Search for the cell housing the specified text and yield its (x, y) center coordinate. 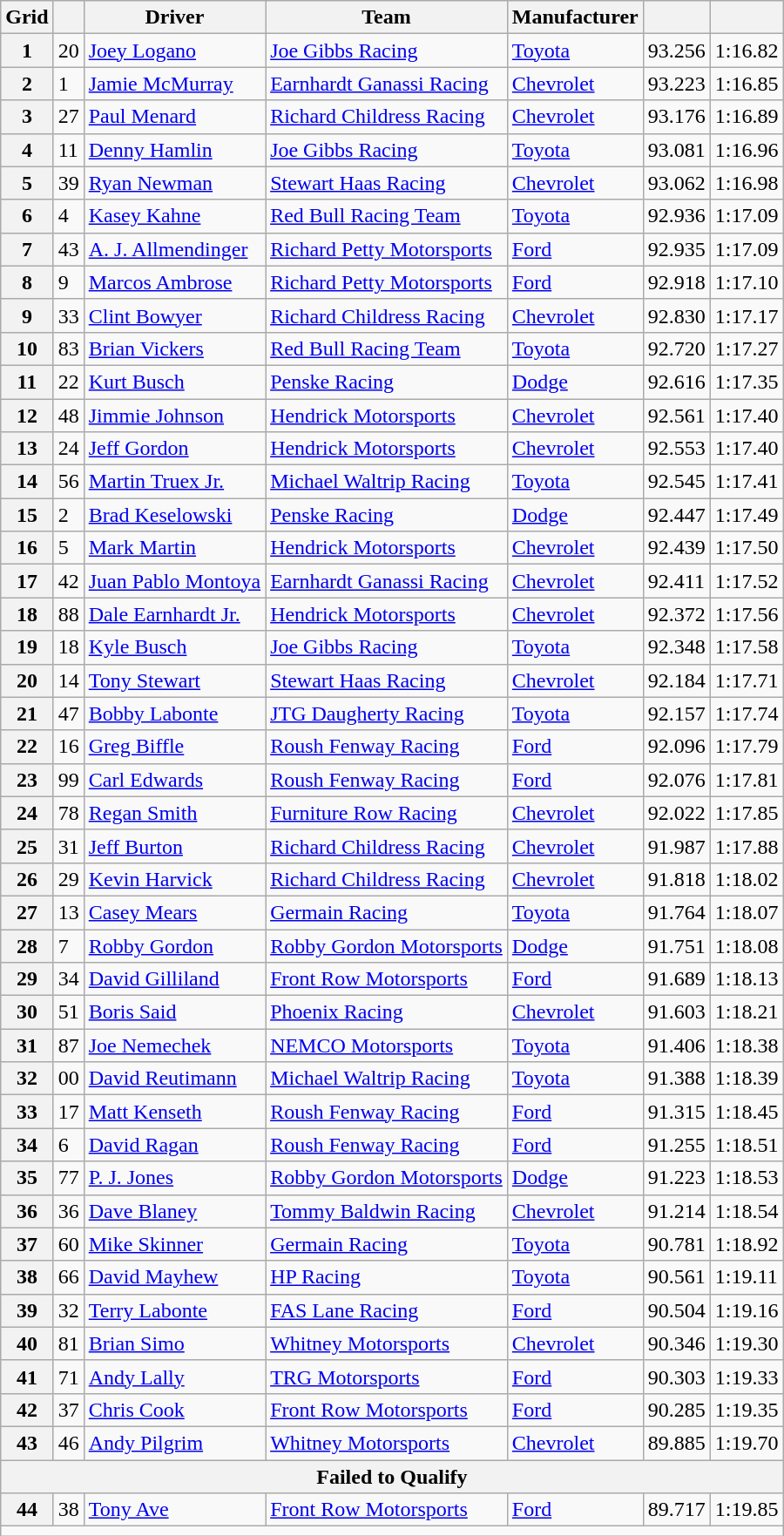
1:18.53 (747, 1178)
41 (27, 1377)
Dale Earnhardt Jr. (174, 614)
Jamie McMurray (174, 84)
90.285 (676, 1410)
NEMCO Motorsports (387, 1045)
3 (27, 117)
19 (27, 647)
1:18.45 (747, 1112)
92.936 (676, 216)
Clint Bowyer (174, 315)
92.411 (676, 581)
92.918 (676, 282)
1:17.52 (747, 581)
1:17.17 (747, 315)
92.545 (676, 482)
1:17.79 (747, 747)
90.346 (676, 1343)
Robby Gordon (174, 945)
91.214 (676, 1211)
87 (68, 1045)
92.553 (676, 449)
Andy Lally (174, 1377)
Brad Keselowski (174, 515)
1:17.58 (747, 647)
89.885 (676, 1443)
8 (27, 282)
P. J. Jones (174, 1178)
1:18.21 (747, 1012)
00 (68, 1079)
TRG Motorsports (387, 1377)
Jeff Gordon (174, 449)
1:18.07 (747, 912)
Kevin Harvick (174, 879)
Joey Logano (174, 51)
Brian Vickers (174, 348)
A. J. Allmendinger (174, 249)
1:17.49 (747, 515)
48 (68, 416)
Carl Edwards (174, 780)
1:18.39 (747, 1079)
47 (68, 714)
1:16.98 (747, 183)
David Mayhew (174, 1277)
92.184 (676, 680)
92.022 (676, 813)
93.081 (676, 150)
91.255 (676, 1145)
44 (27, 1510)
1:18.51 (747, 1145)
25 (27, 846)
Phoenix Racing (387, 1012)
Grid (27, 17)
Jeff Burton (174, 846)
93.223 (676, 84)
77 (68, 1178)
30 (27, 1012)
1:17.56 (747, 614)
Manufacturer (575, 17)
28 (27, 945)
99 (68, 780)
1:17.81 (747, 780)
92.439 (676, 548)
1:17.41 (747, 482)
Mike Skinner (174, 1244)
Brian Simo (174, 1343)
Andy Pilgrim (174, 1443)
12 (27, 416)
1:19.70 (747, 1443)
92.616 (676, 382)
91.751 (676, 945)
91.764 (676, 912)
Ryan Newman (174, 183)
1:19.30 (747, 1343)
Terry Labonte (174, 1310)
40 (27, 1343)
78 (68, 813)
92.157 (676, 714)
1:19.33 (747, 1377)
1:18.38 (747, 1045)
1:19.11 (747, 1277)
FAS Lane Racing (387, 1310)
JTG Daugherty Racing (387, 714)
Furniture Row Racing (387, 813)
66 (68, 1277)
91.223 (676, 1178)
HP Racing (387, 1277)
1:19.16 (747, 1310)
1:18.02 (747, 879)
Boris Said (174, 1012)
Martin Truex Jr. (174, 482)
91.689 (676, 979)
1:17.74 (747, 714)
93.062 (676, 183)
81 (68, 1343)
Regan Smith (174, 813)
Tony Stewart (174, 680)
92.935 (676, 249)
1:19.85 (747, 1510)
93.176 (676, 117)
71 (68, 1377)
Joe Nemechek (174, 1045)
Tommy Baldwin Racing (387, 1211)
1:18.08 (747, 945)
92.348 (676, 647)
91.818 (676, 879)
1:17.85 (747, 813)
Denny Hamlin (174, 150)
89.717 (676, 1510)
88 (68, 614)
51 (68, 1012)
90.561 (676, 1277)
Bobby Labonte (174, 714)
92.830 (676, 315)
1:17.88 (747, 846)
1:17.50 (747, 548)
David Reutimann (174, 1079)
David Ragan (174, 1145)
Dave Blaney (174, 1211)
Jimmie Johnson (174, 416)
1:16.85 (747, 84)
60 (68, 1244)
1:16.89 (747, 117)
92.372 (676, 614)
90.781 (676, 1244)
15 (27, 515)
91.603 (676, 1012)
1:18.54 (747, 1211)
90.504 (676, 1310)
1:18.13 (747, 979)
1:18.92 (747, 1244)
93.256 (676, 51)
90.303 (676, 1377)
91.388 (676, 1079)
Matt Kenseth (174, 1112)
92.447 (676, 515)
23 (27, 780)
46 (68, 1443)
Chris Cook (174, 1410)
1:17.27 (747, 348)
83 (68, 348)
Tony Ave (174, 1510)
56 (68, 482)
1:16.82 (747, 51)
Marcos Ambrose (174, 282)
Greg Biffle (174, 747)
1:17.10 (747, 282)
Kasey Kahne (174, 216)
Juan Pablo Montoya (174, 581)
92.076 (676, 780)
Driver (174, 17)
21 (27, 714)
Paul Menard (174, 117)
Mark Martin (174, 548)
1:17.35 (747, 382)
91.315 (676, 1112)
92.720 (676, 348)
Failed to Qualify (392, 1477)
92.096 (676, 747)
1:19.35 (747, 1410)
10 (27, 348)
Kyle Busch (174, 647)
91.987 (676, 846)
35 (27, 1178)
26 (27, 879)
David Gilliland (174, 979)
Team (387, 17)
92.561 (676, 416)
91.406 (676, 1045)
Casey Mears (174, 912)
1:17.71 (747, 680)
Kurt Busch (174, 382)
1:16.96 (747, 150)
